Identify which cell holds the provided text, then report its (x, y) central coordinate. 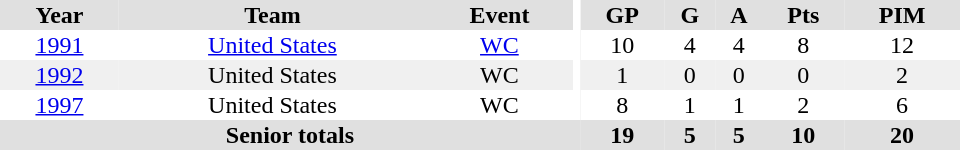
A (738, 15)
G (690, 15)
Year (60, 15)
1991 (60, 45)
GP (622, 15)
PIM (902, 15)
Team (272, 15)
Pts (804, 15)
19 (622, 135)
Event (500, 15)
Senior totals (290, 135)
1997 (60, 105)
1992 (60, 75)
6 (902, 105)
12 (902, 45)
20 (902, 135)
